Pinpoint the cell where the given text exists, returning its (X, Y) midpoint coordinate. 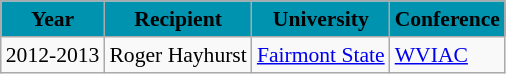
Conference (448, 19)
Recipient (178, 19)
Fairmont State (321, 55)
Year (53, 19)
University (321, 19)
Roger Hayhurst (178, 55)
WVIAC (448, 55)
2012-2013 (53, 55)
